Find where the given text appears and provide that cell's center as [X, Y] coordinate. 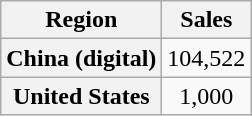
Sales [206, 20]
China (digital) [82, 58]
United States [82, 96]
Region [82, 20]
1,000 [206, 96]
104,522 [206, 58]
